Determine the (X, Y) coordinate at the center of the cell enclosing the given text.  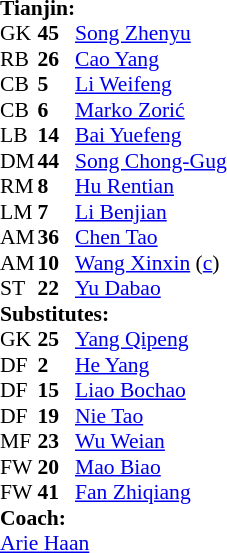
19 (57, 416)
41 (57, 493)
MF (19, 441)
15 (57, 391)
Substitutes: (114, 314)
LB (19, 135)
RM (19, 187)
25 (57, 339)
Marko Zorić (151, 110)
Wang Xinxin (c) (151, 263)
He Yang (151, 365)
RB (19, 59)
ST (19, 289)
8 (57, 187)
20 (57, 467)
Liao Bochao (151, 391)
Chen Tao (151, 237)
2 (57, 365)
Coach: (114, 518)
6 (57, 110)
Li Weifeng (151, 85)
36 (57, 237)
Mao Biao (151, 467)
Li Benjian (151, 212)
23 (57, 441)
Wu Weian (151, 441)
LM (19, 212)
14 (57, 135)
5 (57, 85)
Song Zhenyu (151, 33)
Nie Tao (151, 416)
45 (57, 33)
Cao Yang (151, 59)
22 (57, 289)
Yang Qipeng (151, 339)
10 (57, 263)
Song Chong-Gug (151, 161)
DM (19, 161)
7 (57, 212)
Fan Zhiqiang (151, 493)
26 (57, 59)
Yu Dabao (151, 289)
Bai Yuefeng (151, 135)
Hu Rentian (151, 187)
44 (57, 161)
